Provide the [X, Y] coordinate of the cell's center where the given text is located.  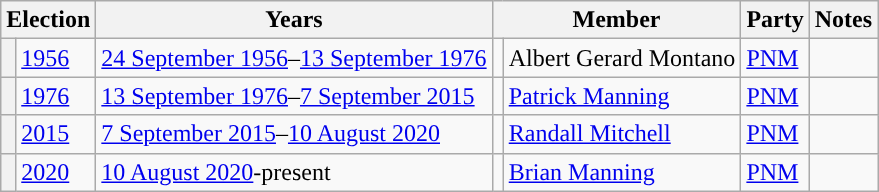
24 September 1956–13 September 1976 [294, 58]
1976 [56, 96]
1956 [56, 58]
Albert Gerard Montano [622, 58]
Election [48, 20]
2015 [56, 134]
2020 [56, 172]
Patrick Manning [622, 96]
Notes [843, 20]
Brian Manning [622, 172]
Member [616, 20]
Years [294, 20]
10 August 2020-present [294, 172]
Randall Mitchell [622, 134]
13 September 1976–7 September 2015 [294, 96]
7 September 2015–10 August 2020 [294, 134]
Party [775, 20]
